For the text-containing cell, return its midpoint in (x, y) coordinate format. 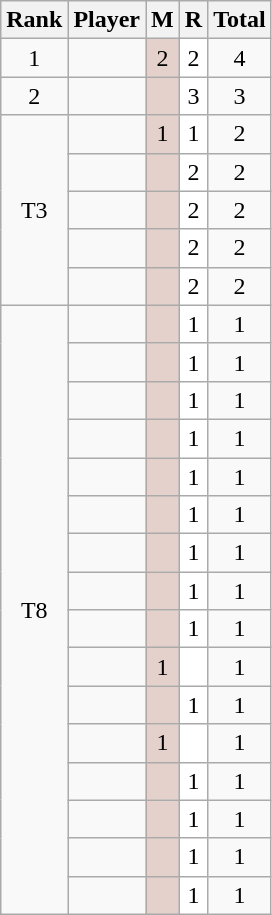
Player (107, 20)
T8 (34, 610)
4 (240, 58)
T3 (34, 210)
Rank (34, 20)
R (193, 20)
M (163, 20)
Total (240, 20)
